Search for the cell housing the specified text and yield its (X, Y) center coordinate. 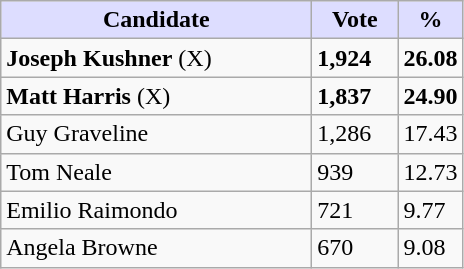
1,924 (355, 58)
Guy Graveline (156, 134)
Vote (355, 20)
939 (355, 172)
Joseph Kushner (X) (156, 58)
26.08 (430, 58)
12.73 (430, 172)
Candidate (156, 20)
1,286 (355, 134)
721 (355, 210)
Angela Browne (156, 248)
Tom Neale (156, 172)
9.77 (430, 210)
17.43 (430, 134)
% (430, 20)
9.08 (430, 248)
Matt Harris (X) (156, 96)
24.90 (430, 96)
670 (355, 248)
1,837 (355, 96)
Emilio Raimondo (156, 210)
